Extract the [x, y] coordinate from the center of the cell holding the provided text.  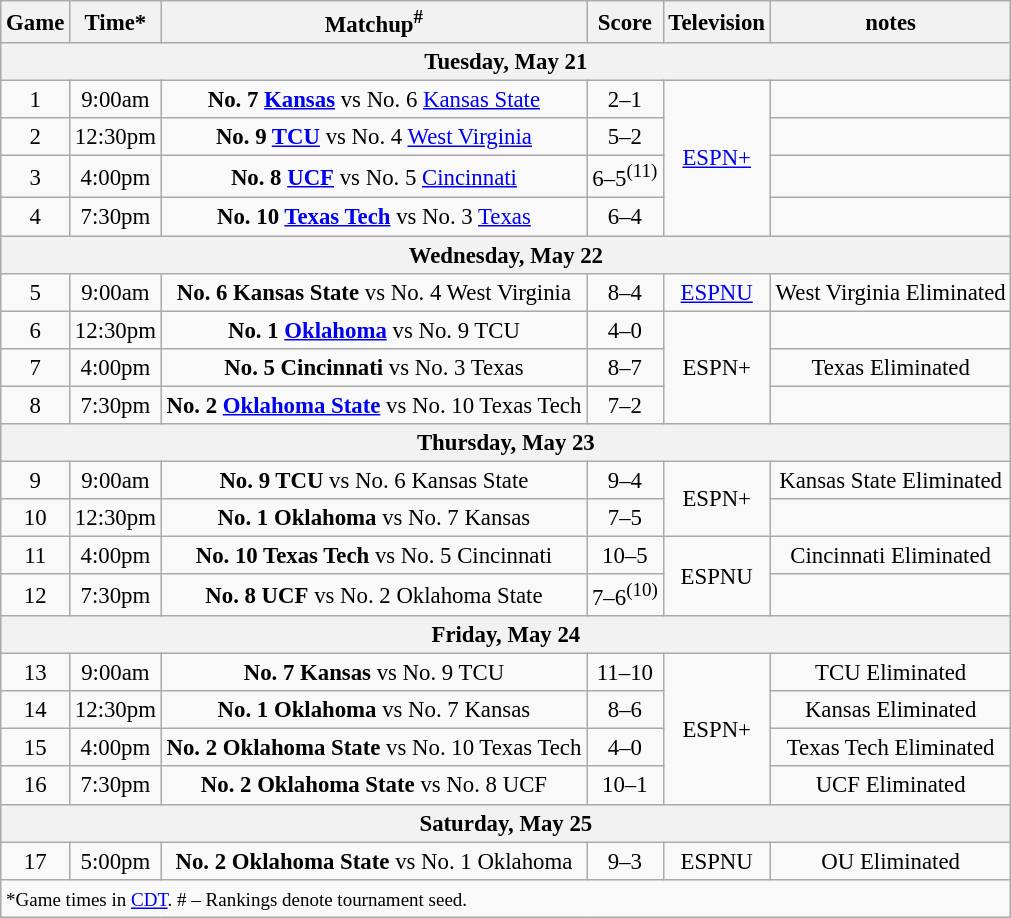
7 [36, 367]
*Game times in CDT. # – Rankings denote tournament seed. [506, 898]
7–6(10) [625, 595]
7–5 [625, 518]
11–10 [625, 673]
No. 1 Oklahoma vs No. 9 TCU [374, 330]
No. 7 Kansas vs No. 6 Kansas State [374, 100]
6–5(11) [625, 177]
No. 9 TCU vs No. 4 West Virginia [374, 137]
13 [36, 673]
No. 7 Kansas vs No. 9 TCU [374, 673]
Tuesday, May 21 [506, 62]
No. 10 Texas Tech vs No. 3 Texas [374, 217]
2–1 [625, 100]
1 [36, 100]
8–6 [625, 710]
Friday, May 24 [506, 635]
10 [36, 518]
No. 10 Texas Tech vs No. 5 Cincinnati [374, 555]
10–5 [625, 555]
Game [36, 22]
Texas Tech Eliminated [890, 748]
Texas Eliminated [890, 367]
No. 2 Oklahoma State vs No. 8 UCF [374, 786]
West Virginia Eliminated [890, 292]
8 [36, 405]
No. 5 Cincinnati vs No. 3 Texas [374, 367]
Saturday, May 25 [506, 823]
10–1 [625, 786]
7–2 [625, 405]
6 [36, 330]
UCF Eliminated [890, 786]
3 [36, 177]
TCU Eliminated [890, 673]
No. 9 TCU vs No. 6 Kansas State [374, 480]
Television [716, 22]
2 [36, 137]
Wednesday, May 22 [506, 255]
9–3 [625, 861]
Kansas Eliminated [890, 710]
15 [36, 748]
11 [36, 555]
Thursday, May 23 [506, 443]
9 [36, 480]
6–4 [625, 217]
5–2 [625, 137]
Cincinnati Eliminated [890, 555]
Time* [116, 22]
Matchup# [374, 22]
No. 6 Kansas State vs No. 4 West Virginia [374, 292]
5:00pm [116, 861]
12 [36, 595]
5 [36, 292]
Kansas State Eliminated [890, 480]
OU Eliminated [890, 861]
8–7 [625, 367]
14 [36, 710]
No. 8 UCF vs No. 5 Cincinnati [374, 177]
8–4 [625, 292]
No. 2 Oklahoma State vs No. 1 Oklahoma [374, 861]
Score [625, 22]
9–4 [625, 480]
16 [36, 786]
No. 8 UCF vs No. 2 Oklahoma State [374, 595]
notes [890, 22]
17 [36, 861]
4 [36, 217]
